Locate the cell with the specified text and output its (X, Y) center coordinate. 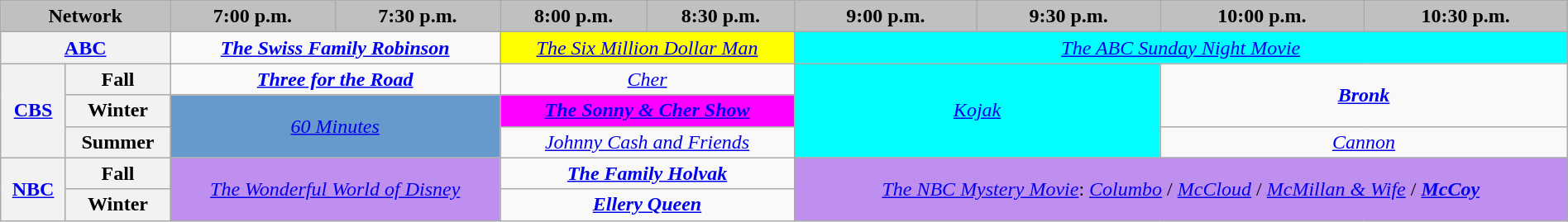
7:30 p.m. (418, 17)
Bronk (1364, 95)
60 Minutes (336, 126)
CBS (33, 111)
Three for the Road (336, 79)
9:30 p.m. (1068, 17)
The Sonny & Cher Show (648, 111)
The ABC Sunday Night Movie (1181, 48)
10:00 p.m. (1262, 17)
Summer (117, 142)
Johnny Cash and Friends (648, 142)
The NBC Mystery Movie: Columbo / McCloud / McMillan & Wife / McCoy (1181, 189)
ABC (86, 48)
The Family Holvak (648, 173)
9:00 p.m. (885, 17)
8:30 p.m. (721, 17)
The Swiss Family Robinson (336, 48)
8:00 p.m. (574, 17)
Cher (648, 79)
7:00 p.m. (253, 17)
10:30 p.m. (1465, 17)
The Wonderful World of Disney (336, 189)
NBC (33, 189)
Cannon (1364, 142)
Kojak (977, 111)
Ellery Queen (648, 205)
The Six Million Dollar Man (648, 48)
Network (86, 17)
